From the cell containing the given text, extract its center point as (x, y) coordinate. 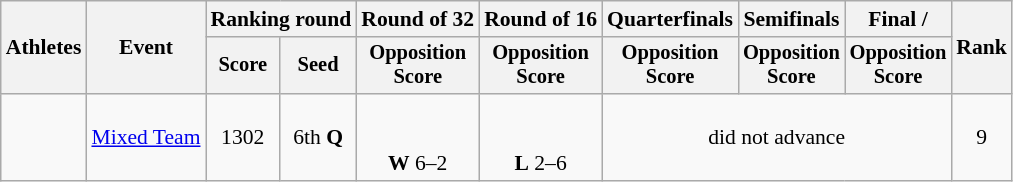
Seed (318, 66)
did not advance (776, 138)
L 2–6 (540, 138)
1302 (243, 138)
Final / (898, 19)
Athletes (44, 48)
9 (982, 138)
Rank (982, 48)
Event (146, 48)
Score (243, 66)
Ranking round (282, 19)
Semifinals (792, 19)
Round of 16 (540, 19)
6th Q (318, 138)
Round of 32 (418, 19)
W 6–2 (418, 138)
Quarterfinals (670, 19)
Mixed Team (146, 138)
